Extract the (x, y) coordinate from the center of the cell holding the provided text.  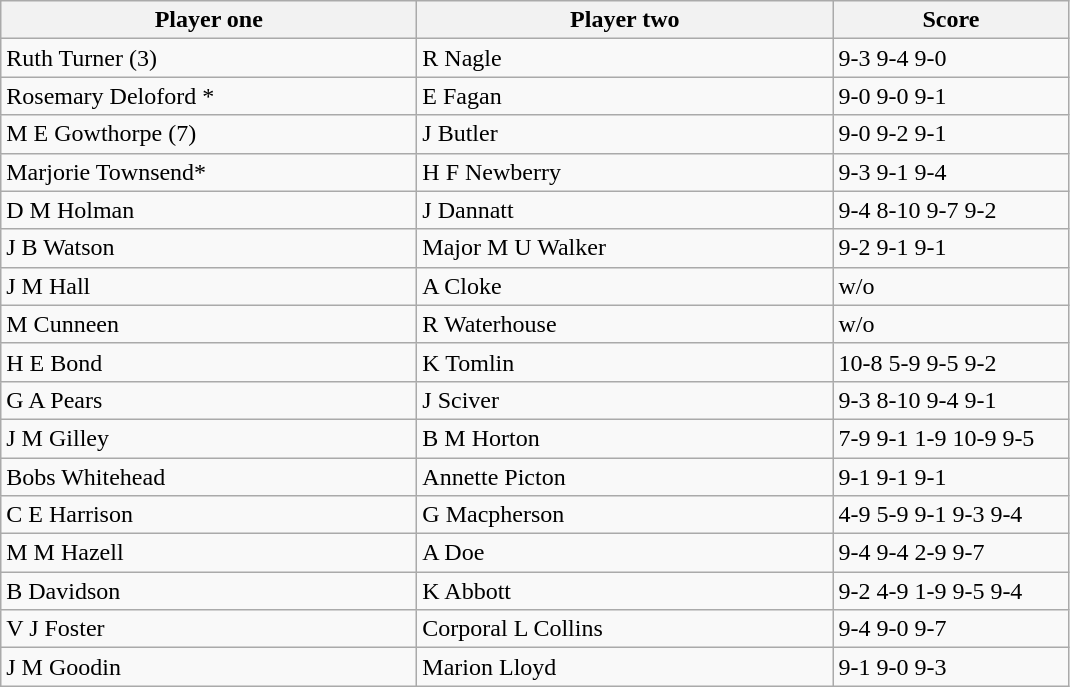
Major M U Walker (625, 248)
10-8 5-9 9-5 9-2 (951, 362)
G Macpherson (625, 515)
Annette Picton (625, 477)
7-9 9-1 1-9 10-9 9-5 (951, 438)
4-9 5-9 9-1 9-3 9-4 (951, 515)
9-3 9-4 9-0 (951, 58)
J Sciver (625, 400)
9-1 9-1 9-1 (951, 477)
Player two (625, 20)
K Abbott (625, 591)
R Nagle (625, 58)
A Cloke (625, 286)
K Tomlin (625, 362)
M Cunneen (209, 324)
A Doe (625, 553)
H E Bond (209, 362)
9-4 9-4 2-9 9-7 (951, 553)
V J Foster (209, 629)
9-3 8-10 9-4 9-1 (951, 400)
9-2 9-1 9-1 (951, 248)
9-1 9-0 9-3 (951, 667)
J Dannatt (625, 210)
B M Horton (625, 438)
Player one (209, 20)
J M Hall (209, 286)
9-4 9-0 9-7 (951, 629)
J M Goodin (209, 667)
J Butler (625, 134)
Bobs Whitehead (209, 477)
Corporal L Collins (625, 629)
C E Harrison (209, 515)
9-4 8-10 9-7 9-2 (951, 210)
G A Pears (209, 400)
9-0 9-0 9-1 (951, 96)
Marion Lloyd (625, 667)
9-2 4-9 1-9 9-5 9-4 (951, 591)
R Waterhouse (625, 324)
H F Newberry (625, 172)
Score (951, 20)
J M Gilley (209, 438)
Ruth Turner (3) (209, 58)
Rosemary Deloford * (209, 96)
9-3 9-1 9-4 (951, 172)
J B Watson (209, 248)
9-0 9-2 9-1 (951, 134)
E Fagan (625, 96)
B Davidson (209, 591)
M E Gowthorpe (7) (209, 134)
D M Holman (209, 210)
M M Hazell (209, 553)
Marjorie Townsend* (209, 172)
